From the cell containing the given text, extract its center point as (x, y) coordinate. 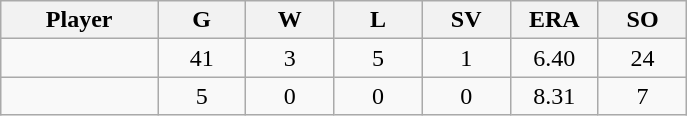
G (202, 20)
1 (466, 58)
L (378, 20)
41 (202, 58)
W (290, 20)
3 (290, 58)
Player (80, 20)
8.31 (554, 96)
24 (642, 58)
SO (642, 20)
7 (642, 96)
SV (466, 20)
ERA (554, 20)
6.40 (554, 58)
